Return the (x, y) coordinate for the center point of the cell that contains the specified text.  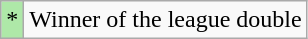
* (12, 20)
Winner of the league double (166, 20)
